From the cell containing the given text, extract its center point as [x, y] coordinate. 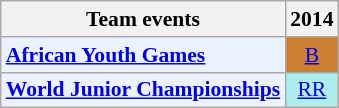
2014 [312, 19]
Team events [143, 19]
African Youth Games [143, 55]
B [312, 55]
RR [312, 90]
World Junior Championships [143, 90]
